Extract the [x, y] coordinate from the center of the cell holding the provided text.  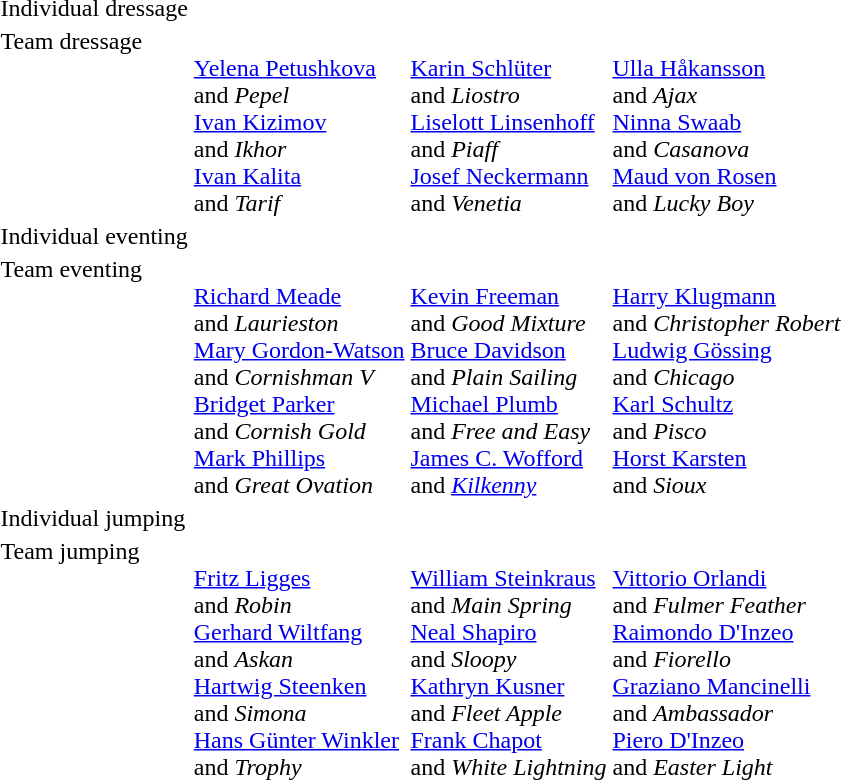
Yelena Petushkova and Pepel Ivan Kizimov and Ikhor Ivan Kalita and Tarif [299, 122]
Karin Schlüter and Liostro Liselott Linsenhoff and Piaff Josef Neckermann and Venetia [508, 122]
Richard Meade and Laurieston Mary Gordon-Watson and Cornishman V Bridget Parker and Cornish Gold Mark Phillips and Great Ovation [299, 377]
Kevin Freeman and Good Mixture Bruce Davidson and Plain Sailing Michael Plumb and Free and Easy James C. Wofford and Kilkenny [508, 377]
